Output the (X, Y) coordinate of the center of the cell containing the given text.  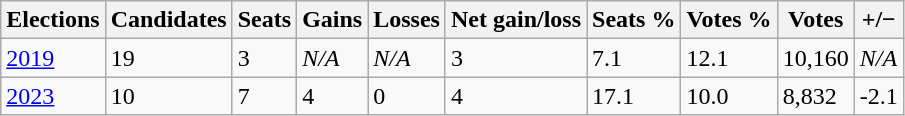
2023 (53, 96)
0 (407, 96)
12.1 (729, 58)
7 (264, 96)
Elections (53, 20)
Seats % (634, 20)
10 (168, 96)
Losses (407, 20)
7.1 (634, 58)
17.1 (634, 96)
Votes (816, 20)
10,160 (816, 58)
+/− (878, 20)
Candidates (168, 20)
Votes % (729, 20)
2019 (53, 58)
-2.1 (878, 96)
19 (168, 58)
10.0 (729, 96)
Net gain/loss (516, 20)
Seats (264, 20)
Gains (332, 20)
8,832 (816, 96)
